Capture the cell that displays the provided text and extract its [x, y] central coordinate. 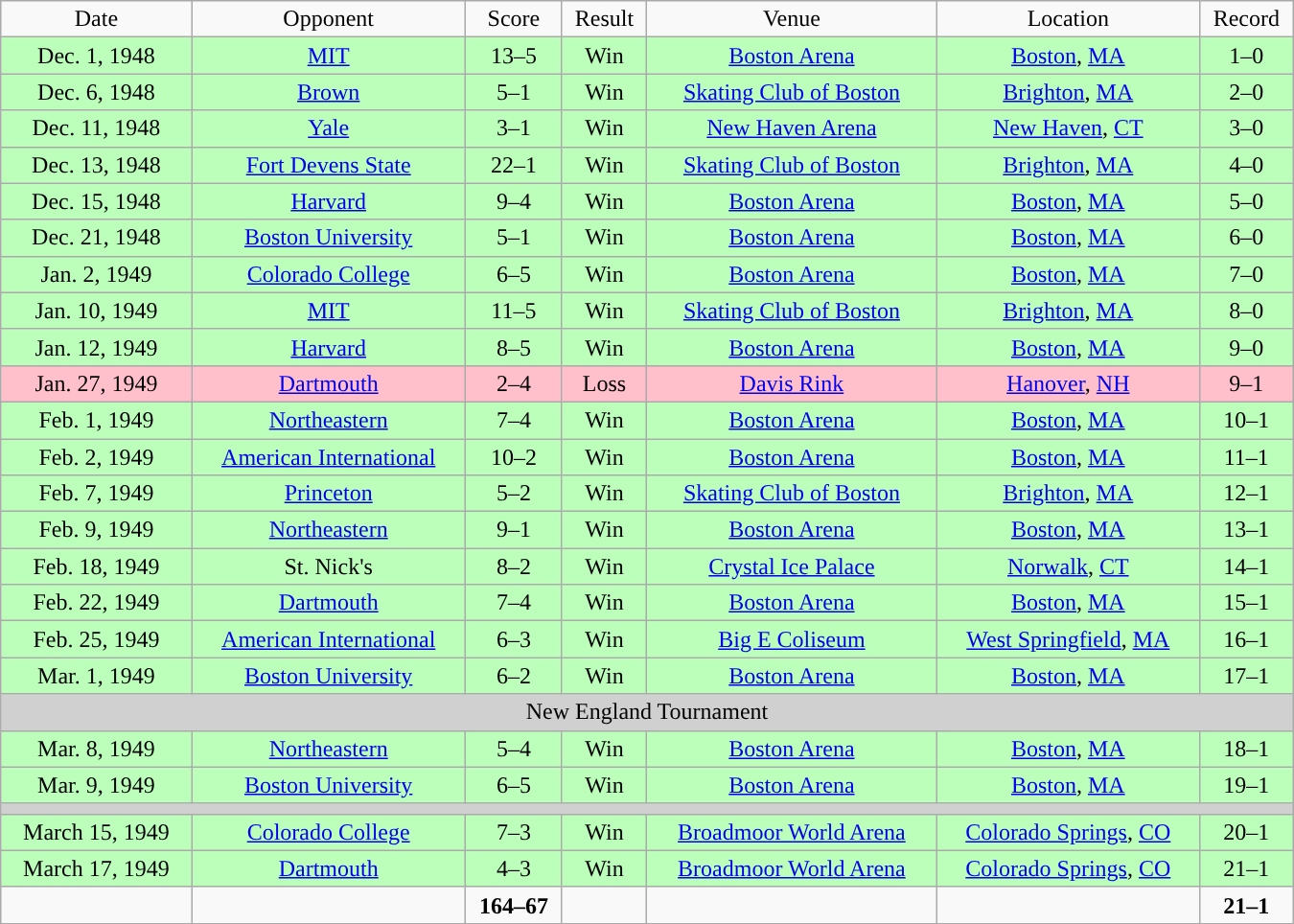
Dec. 21, 1948 [96, 238]
Venue [792, 19]
Feb. 22, 1949 [96, 603]
Score [514, 19]
Result [604, 19]
7–0 [1246, 274]
6–3 [514, 639]
Dec. 11, 1948 [96, 128]
5–2 [514, 494]
19–1 [1246, 785]
Jan. 2, 1949 [96, 274]
Feb. 1, 1949 [96, 420]
Mar. 8, 1949 [96, 749]
13–5 [514, 56]
West Springfield, MA [1068, 639]
11–5 [514, 311]
22–1 [514, 165]
St. Nick's [328, 566]
Mar. 9, 1949 [96, 785]
3–1 [514, 128]
10–2 [514, 457]
2–4 [514, 383]
Dec. 13, 1948 [96, 165]
12–1 [1246, 494]
New Haven, CT [1068, 128]
Location [1068, 19]
Feb. 18, 1949 [96, 566]
Brown [328, 92]
Crystal Ice Palace [792, 566]
164–67 [514, 905]
Big E Coliseum [792, 639]
1–0 [1246, 56]
Feb. 9, 1949 [96, 530]
10–1 [1246, 420]
8–2 [514, 566]
March 17, 1949 [96, 868]
March 15, 1949 [96, 832]
16–1 [1246, 639]
Date [96, 19]
Feb. 25, 1949 [96, 639]
Davis Rink [792, 383]
Jan. 10, 1949 [96, 311]
18–1 [1246, 749]
Dec. 1, 1948 [96, 56]
Hanover, NH [1068, 383]
Record [1246, 19]
13–1 [1246, 530]
9–4 [514, 201]
2–0 [1246, 92]
Opponent [328, 19]
Mar. 1, 1949 [96, 676]
New England Tournament [647, 712]
Jan. 12, 1949 [96, 347]
Dec. 15, 1948 [96, 201]
New Haven Arena [792, 128]
Fort Devens State [328, 165]
Norwalk, CT [1068, 566]
9–0 [1246, 347]
15–1 [1246, 603]
14–1 [1246, 566]
5–0 [1246, 201]
Dec. 6, 1948 [96, 92]
5–4 [514, 749]
8–5 [514, 347]
20–1 [1246, 832]
Feb. 7, 1949 [96, 494]
Loss [604, 383]
Jan. 27, 1949 [96, 383]
8–0 [1246, 311]
7–3 [514, 832]
17–1 [1246, 676]
11–1 [1246, 457]
4–3 [514, 868]
Princeton [328, 494]
3–0 [1246, 128]
Yale [328, 128]
6–2 [514, 676]
Feb. 2, 1949 [96, 457]
6–0 [1246, 238]
4–0 [1246, 165]
